Locate the cell with the specified text and output its [x, y] center coordinate. 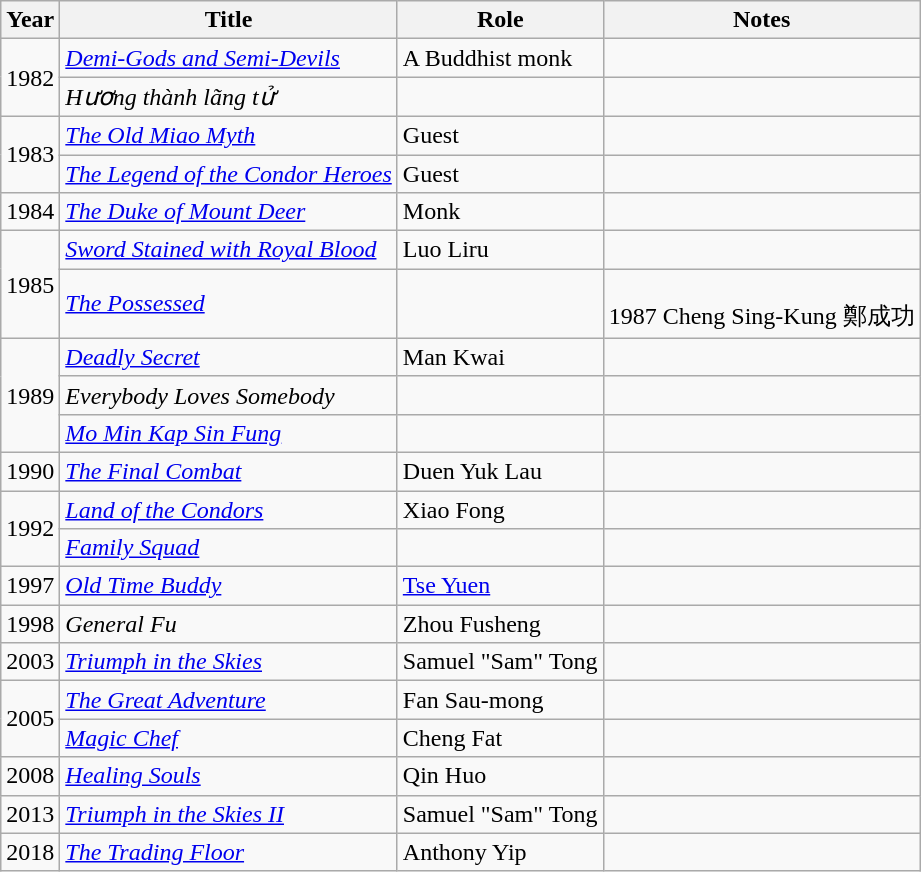
Title [228, 20]
Triumph in the Skies [228, 662]
2008 [30, 776]
The Final Combat [228, 471]
Healing Souls [228, 776]
Qin Huo [500, 776]
Family Squad [228, 548]
Notes [762, 20]
Zhou Fusheng [500, 624]
1982 [30, 78]
1987 Cheng Sing-Kung 鄭成功 [762, 304]
2018 [30, 852]
General Fu [228, 624]
Old Time Buddy [228, 586]
Man Kwai [500, 357]
1989 [30, 395]
2013 [30, 814]
Land of the Condors [228, 509]
Luo Liru [500, 250]
The Legend of the Condor Heroes [228, 173]
Role [500, 20]
Mo Min Kap Sin Fung [228, 433]
Everybody Loves Somebody [228, 395]
1992 [30, 528]
Cheng Fat [500, 738]
Tse Yuen [500, 586]
The Trading Floor [228, 852]
Duen Yuk Lau [500, 471]
The Great Adventure [228, 700]
Anthony Yip [500, 852]
Sword Stained with Royal Blood [228, 250]
The Duke of Mount Deer [228, 212]
2003 [30, 662]
The Possessed [228, 304]
1985 [30, 285]
Monk [500, 212]
1983 [30, 154]
Hương thành lãng tử [228, 97]
1997 [30, 586]
The Old Miao Myth [228, 135]
Deadly Secret [228, 357]
1998 [30, 624]
Demi-Gods and Semi-Devils [228, 58]
Fan Sau-mong [500, 700]
Year [30, 20]
Xiao Fong [500, 509]
Triumph in the Skies II [228, 814]
Magic Chef [228, 738]
2005 [30, 719]
A Buddhist monk [500, 58]
1984 [30, 212]
1990 [30, 471]
